For the text-containing cell, return its midpoint in [x, y] coordinate format. 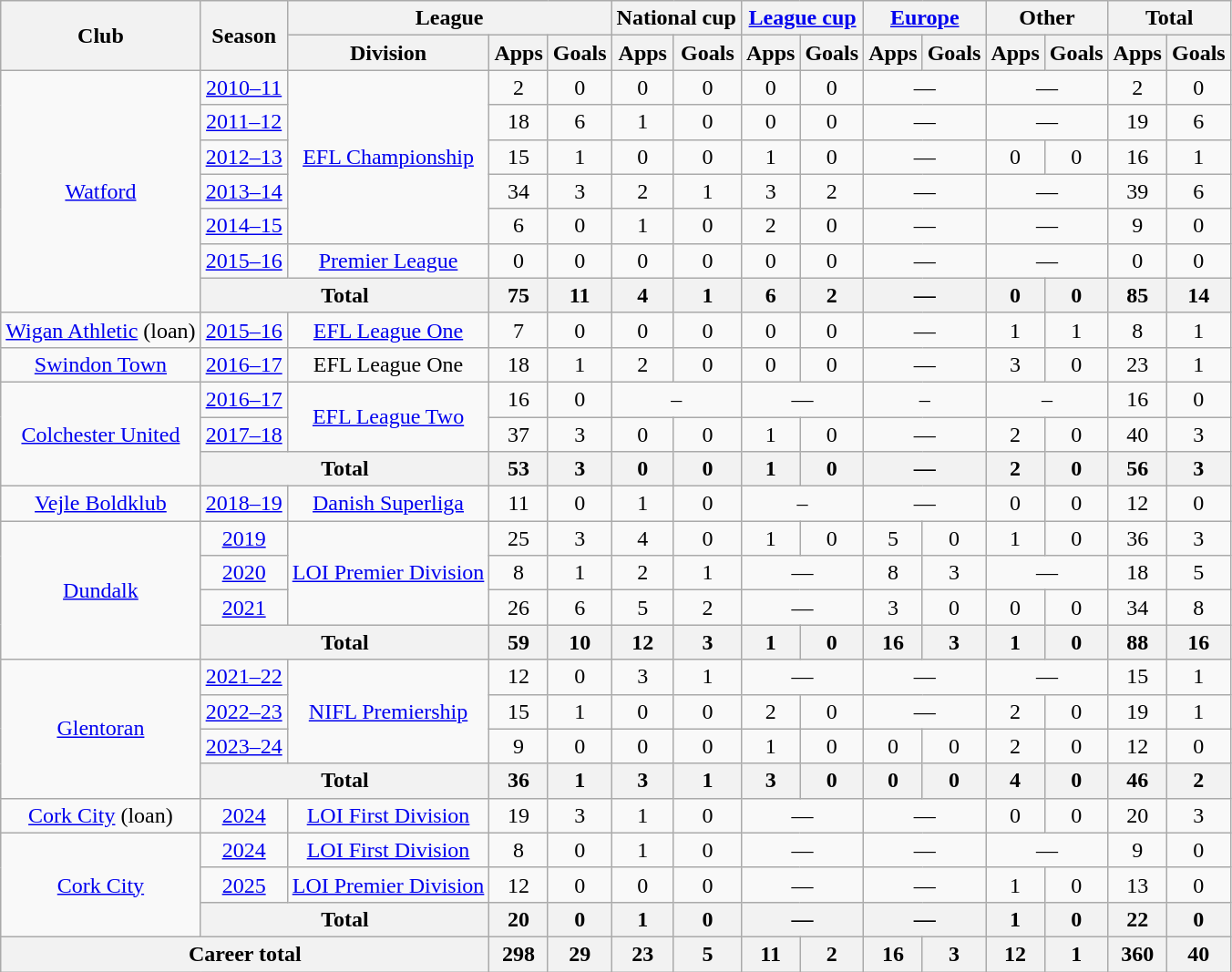
75 [518, 295]
2021 [244, 608]
Other [1047, 18]
14 [1198, 295]
53 [518, 469]
88 [1137, 642]
Cork City (loan) [100, 815]
360 [1137, 954]
25 [518, 538]
Watford [100, 191]
2011–12 [244, 122]
29 [580, 954]
26 [518, 608]
2012–13 [244, 157]
59 [518, 642]
EFL League Two [388, 416]
2017–18 [244, 435]
Dundalk [100, 590]
Premier League [388, 261]
37 [518, 435]
2022–23 [244, 711]
2014–15 [244, 226]
Career total [245, 954]
56 [1137, 469]
2018–19 [244, 504]
22 [1137, 919]
2010–11 [244, 87]
2020 [244, 573]
Swindon Town [100, 364]
85 [1137, 295]
2013–14 [244, 191]
298 [518, 954]
League [449, 18]
Colchester United [100, 434]
39 [1137, 191]
National cup [676, 18]
Season [244, 36]
Glentoran [100, 729]
7 [518, 330]
Cork City [100, 885]
10 [580, 642]
Wigan Athletic (loan) [100, 330]
EFL Championship [388, 157]
Vejle Boldklub [100, 504]
Europe [925, 18]
2023–24 [244, 746]
Club [100, 36]
League cup [802, 18]
Danish Superliga [388, 504]
2025 [244, 885]
Division [388, 53]
46 [1137, 781]
2021–22 [244, 677]
13 [1137, 885]
NIFL Premiership [388, 711]
2019 [244, 538]
